Detect which cell encompasses the target text, then output its [x, y] center coordinate. 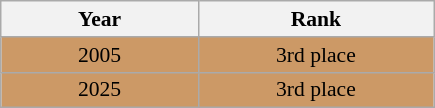
Year [100, 19]
2025 [100, 90]
2005 [100, 55]
Rank [316, 19]
